From the cell containing the given text, extract its center point as (X, Y) coordinate. 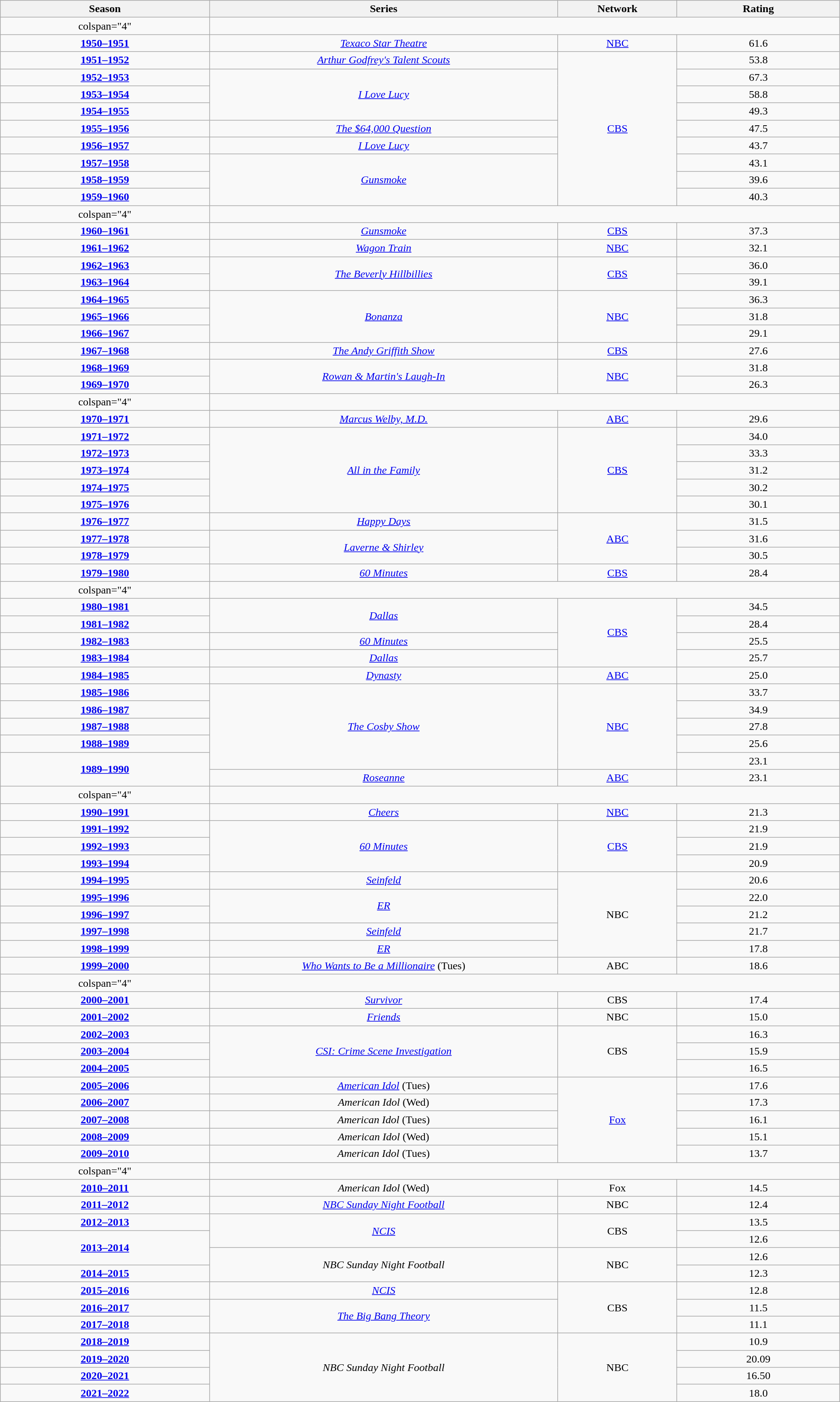
Texaco Star Theatre (384, 43)
Who Wants to Be a Millionaire (Tues) (384, 966)
30.1 (758, 505)
Cheers (384, 812)
20.09 (758, 1359)
13.5 (758, 1222)
30.2 (758, 487)
1952–1953 (105, 77)
2009–2010 (105, 1154)
33.7 (758, 692)
1992–1993 (105, 846)
2020–2021 (105, 1376)
1963–1964 (105, 282)
18.0 (758, 1393)
2015–2016 (105, 1290)
31.2 (758, 470)
58.8 (758, 94)
2006–2007 (105, 1103)
1993–1994 (105, 863)
1977–1978 (105, 539)
Season (105, 9)
2000–2001 (105, 1000)
The $64,000 Question (384, 128)
1972–1973 (105, 453)
11.1 (758, 1325)
The Andy Griffith Show (384, 351)
The Big Bang Theory (384, 1316)
1994–1995 (105, 880)
31.6 (758, 539)
27.6 (758, 351)
1957–1958 (105, 163)
2002–2003 (105, 1034)
2005–2006 (105, 1086)
36.0 (758, 265)
16.1 (758, 1120)
2016–2017 (105, 1308)
Marcus Welby, M.D. (384, 419)
49.3 (758, 111)
40.3 (758, 197)
Friends (384, 1017)
34.5 (758, 607)
Survivor (384, 1000)
2004–2005 (105, 1068)
1987–1988 (105, 726)
17.4 (758, 1000)
1973–1974 (105, 470)
27.8 (758, 726)
1999–2000 (105, 966)
67.3 (758, 77)
1964–1965 (105, 299)
34.9 (758, 709)
1982–1983 (105, 641)
25.6 (758, 743)
25.5 (758, 641)
All in the Family (384, 470)
1951–1952 (105, 60)
16.3 (758, 1034)
11.5 (758, 1308)
12.3 (758, 1273)
18.6 (758, 966)
1996–1997 (105, 914)
20.9 (758, 863)
29.6 (758, 419)
1950–1951 (105, 43)
14.5 (758, 1188)
2010–2011 (105, 1188)
Series (384, 9)
1974–1975 (105, 487)
Happy Days (384, 522)
43.7 (758, 145)
1967–1968 (105, 351)
Network (617, 9)
2012–2013 (105, 1222)
22.0 (758, 897)
1955–1956 (105, 128)
1966–1967 (105, 334)
1953–1954 (105, 94)
21.3 (758, 812)
Rating (758, 9)
33.3 (758, 453)
Wagon Train (384, 248)
1986–1987 (105, 709)
1998–1999 (105, 949)
1976–1977 (105, 522)
1985–1986 (105, 692)
53.8 (758, 60)
1954–1955 (105, 111)
2017–2018 (105, 1325)
17.8 (758, 949)
17.6 (758, 1086)
1979–1980 (105, 573)
1983–1984 (105, 658)
12.8 (758, 1290)
1965–1966 (105, 316)
15.1 (758, 1137)
39.1 (758, 282)
Laverne & Shirley (384, 547)
12.4 (758, 1205)
30.5 (758, 556)
43.1 (758, 163)
29.1 (758, 334)
2003–2004 (105, 1051)
1997–1998 (105, 932)
The Beverly Hillbillies (384, 274)
2007–2008 (105, 1120)
37.3 (758, 231)
20.6 (758, 880)
31.5 (758, 522)
1984–1985 (105, 675)
Rowan & Martin's Laugh-In (384, 376)
1995–1996 (105, 897)
39.6 (758, 180)
36.3 (758, 299)
25.0 (758, 675)
CSI: Crime Scene Investigation (384, 1051)
Bonanza (384, 316)
1991–1992 (105, 829)
2014–2015 (105, 1273)
1989–1990 (105, 769)
10.9 (758, 1342)
1961–1962 (105, 248)
32.1 (758, 248)
1990–1991 (105, 812)
21.2 (758, 914)
2001–2002 (105, 1017)
16.50 (758, 1376)
1958–1959 (105, 180)
1970–1971 (105, 419)
1971–1972 (105, 436)
1959–1960 (105, 197)
1962–1963 (105, 265)
34.0 (758, 436)
25.7 (758, 658)
1969–1970 (105, 385)
2008–2009 (105, 1137)
1978–1979 (105, 556)
17.3 (758, 1103)
26.3 (758, 385)
21.7 (758, 932)
2021–2022 (105, 1393)
15.9 (758, 1051)
Roseanne (384, 778)
16.5 (758, 1068)
15.0 (758, 1017)
The Cosby Show (384, 726)
2018–2019 (105, 1342)
61.6 (758, 43)
1988–1989 (105, 743)
Arthur Godfrey's Talent Scouts (384, 60)
2011–2012 (105, 1205)
1975–1976 (105, 505)
2019–2020 (105, 1359)
1956–1957 (105, 145)
13.7 (758, 1154)
1968–1969 (105, 368)
47.5 (758, 128)
2013–2014 (105, 1248)
1960–1961 (105, 231)
1980–1981 (105, 607)
1981–1982 (105, 624)
Dynasty (384, 675)
